Detect which cell encompasses the target text, then output its [x, y] center coordinate. 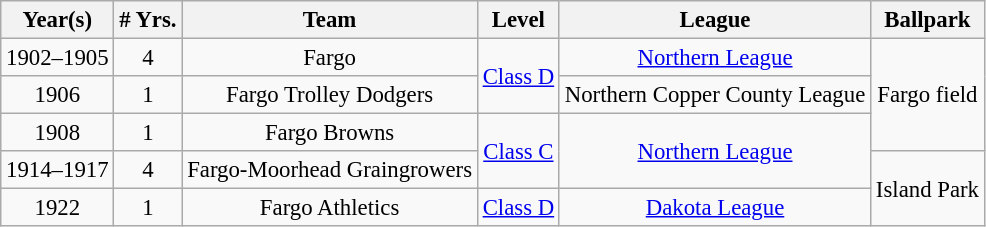
Year(s) [58, 20]
1908 [58, 133]
Fargo Browns [330, 133]
Level [518, 20]
1902–1905 [58, 58]
Ballpark [928, 20]
Northern Copper County League [714, 95]
Fargo-Moorhead Graingrowers [330, 170]
Fargo Trolley Dodgers [330, 95]
Fargo field [928, 96]
Dakota League [714, 208]
# Yrs. [148, 20]
Fargo Athletics [330, 208]
Island Park [928, 188]
Fargo [330, 58]
1914–1917 [58, 170]
Team [330, 20]
1906 [58, 95]
League [714, 20]
1922 [58, 208]
Class C [518, 152]
